Search for the cell housing the specified text and yield its [x, y] center coordinate. 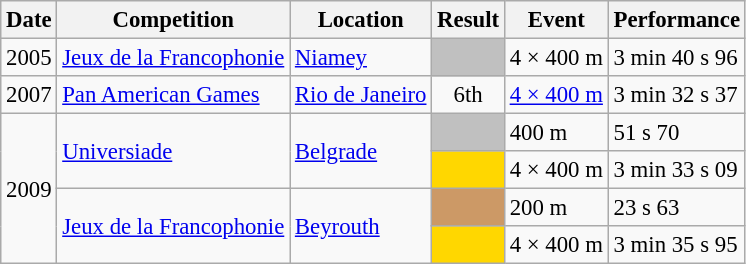
2009 [29, 189]
2005 [29, 58]
Competition [174, 20]
400 m [556, 133]
Universiade [174, 152]
Pan American Games [174, 95]
3 min 35 s 95 [676, 245]
3 min 33 s 09 [676, 170]
Beyrouth [361, 226]
Niamey [361, 58]
3 min 32 s 37 [676, 95]
200 m [556, 208]
Belgrade [361, 152]
23 s 63 [676, 208]
Event [556, 20]
6th [468, 95]
3 min 40 s 96 [676, 58]
Location [361, 20]
Date [29, 20]
Performance [676, 20]
Rio de Janeiro [361, 95]
2007 [29, 95]
Result [468, 20]
51 s 70 [676, 133]
